Pinpoint the cell where the given text exists, returning its (X, Y) midpoint coordinate. 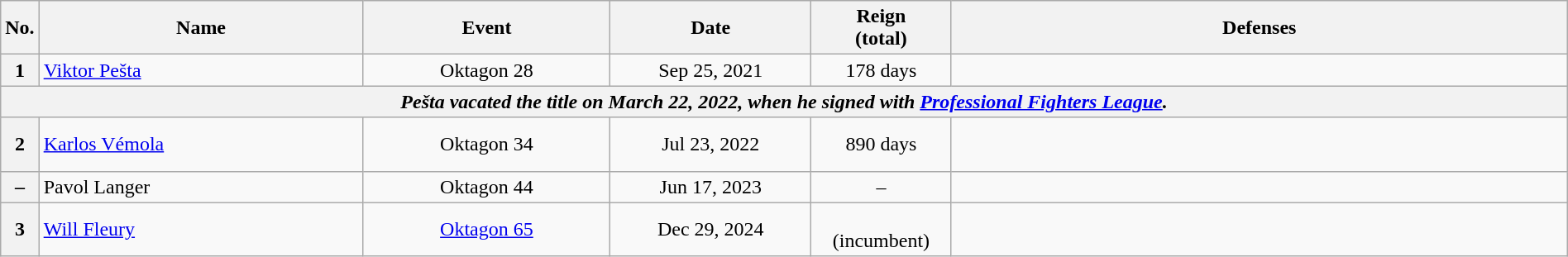
Oktagon 44 (486, 187)
Pešta vacated the title on March 22, 2022, when he signed with Professional Fighters League. (784, 102)
Pavol Langer (201, 187)
Viktor Pešta (201, 70)
Name (201, 28)
(incumbent) (882, 230)
Event (486, 28)
178 days (882, 70)
Will Fleury (201, 230)
Date (711, 28)
Karlos Vémola (201, 144)
Oktagon 65 (486, 230)
Dec 29, 2024 (711, 230)
Oktagon 28 (486, 70)
3 (20, 230)
890 days (882, 144)
1 (20, 70)
Defenses (1259, 28)
No. (20, 28)
2 (20, 144)
Sep 25, 2021 (711, 70)
Jun 17, 2023 (711, 187)
Reign(total) (882, 28)
Jul 23, 2022 (711, 144)
Oktagon 34 (486, 144)
